Return the (x, y) coordinate for the center point of the cell that contains the specified text.  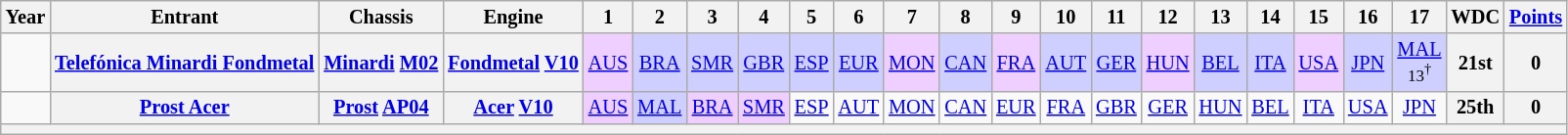
16 (1368, 17)
Chassis (381, 17)
11 (1116, 17)
15 (1319, 17)
1 (608, 17)
Prost AP04 (381, 108)
25th (1475, 108)
12 (1168, 17)
21st (1475, 63)
2 (659, 17)
13 (1221, 17)
10 (1067, 17)
MAL (659, 108)
Prost Acer (184, 108)
Year (25, 17)
MAL13† (1419, 63)
Points (1536, 17)
3 (712, 17)
Minardi M02 (381, 63)
9 (1016, 17)
Engine (513, 17)
7 (911, 17)
Fondmetal V10 (513, 63)
8 (966, 17)
6 (859, 17)
WDC (1475, 17)
Telefónica Minardi Fondmetal (184, 63)
14 (1270, 17)
17 (1419, 17)
5 (811, 17)
Entrant (184, 17)
Acer V10 (513, 108)
4 (764, 17)
